Locate the cell with the specified text and output its [X, Y] center coordinate. 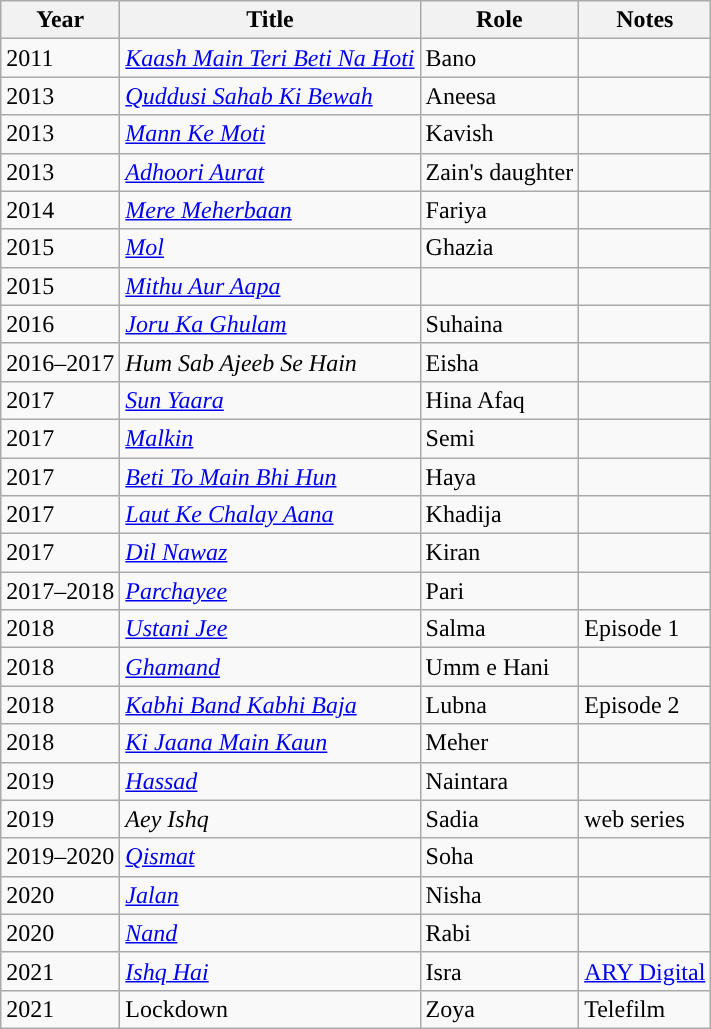
Semi [500, 438]
Adhoori Aurat [270, 172]
Joru Ka Ghulam [270, 324]
Jalan [270, 895]
Pari [500, 591]
Beti To Main Bhi Hun [270, 477]
Notes [645, 20]
2011 [60, 58]
Meher [500, 743]
Salma [500, 629]
Rabi [500, 933]
Ishq Hai [270, 971]
Haya [500, 477]
Ghazia [500, 248]
2017–2018 [60, 591]
Nand [270, 933]
Eisha [500, 362]
Dil Nawaz [270, 553]
Mere Meherbaan [270, 210]
Ghamand [270, 667]
Kabhi Band Kabhi Baja [270, 705]
web series [645, 819]
Naintara [500, 781]
Ki Jaana Main Kaun [270, 743]
Kaash Main Teri Beti Na Hoti [270, 58]
2019–2020 [60, 857]
Bano [500, 58]
Episode 1 [645, 629]
Umm e Hani [500, 667]
2016 [60, 324]
Lubna [500, 705]
Zoya [500, 1009]
Mol [270, 248]
Laut Ke Chalay Aana [270, 515]
Parchayee [270, 591]
Aey Ishq [270, 819]
2014 [60, 210]
Khadija [500, 515]
Quddusi Sahab Ki Bewah [270, 96]
Suhaina [500, 324]
Hassad [270, 781]
Title [270, 20]
Soha [500, 857]
Lockdown [270, 1009]
Kavish [500, 134]
Telefilm [645, 1009]
Aneesa [500, 96]
2016–2017 [60, 362]
Isra [500, 971]
Hina Afaq [500, 400]
Mann Ke Moti [270, 134]
ARY Digital [645, 971]
Zain's daughter [500, 172]
Sun Yaara [270, 400]
Mithu Aur Aapa [270, 286]
Episode 2 [645, 705]
Kiran [500, 553]
Hum Sab Ajeeb Se Hain [270, 362]
Fariya [500, 210]
Qismat [270, 857]
Ustani Jee [270, 629]
Year [60, 20]
Sadia [500, 819]
Nisha [500, 895]
Malkin [270, 438]
Role [500, 20]
